Scan for the cell matching the given text and deliver its [X, Y] coordinate at center. 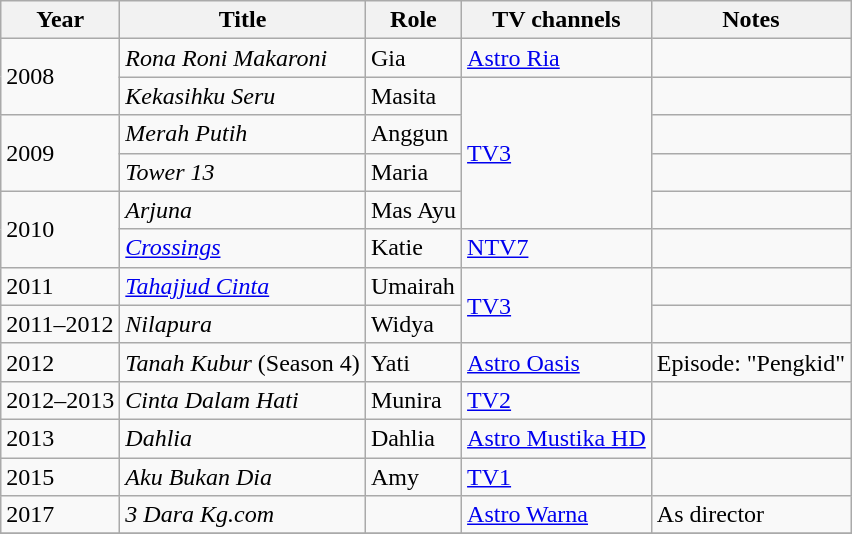
Masita [413, 96]
TV2 [557, 400]
Tahajjud Cinta [243, 286]
TV channels [557, 20]
Rona Roni Makaroni [243, 58]
Kekasihku Seru [243, 96]
Role [413, 20]
Maria [413, 172]
Crossings [243, 248]
Amy [413, 477]
Episode: "Pengkid" [750, 362]
Aku Bukan Dia [243, 477]
Katie [413, 248]
NTV7 [557, 248]
Widya [413, 324]
2011–2012 [60, 324]
Year [60, 20]
2010 [60, 229]
2012–2013 [60, 400]
Mas Ayu [413, 210]
3 Dara Kg.com [243, 515]
2012 [60, 362]
Title [243, 20]
Nilapura [243, 324]
As director [750, 515]
Astro Mustika HD [557, 438]
Astro Ria [557, 58]
Astro Oasis [557, 362]
Astro Warna [557, 515]
2011 [60, 286]
Merah Putih [243, 134]
Umairah [413, 286]
Cinta Dalam Hati [243, 400]
2009 [60, 153]
Arjuna [243, 210]
Gia [413, 58]
Anggun [413, 134]
2008 [60, 77]
2017 [60, 515]
2015 [60, 477]
Tanah Kubur (Season 4) [243, 362]
Munira [413, 400]
TV1 [557, 477]
2013 [60, 438]
Yati [413, 362]
Tower 13 [243, 172]
Notes [750, 20]
